Detect which cell encompasses the target text, then output its (x, y) center coordinate. 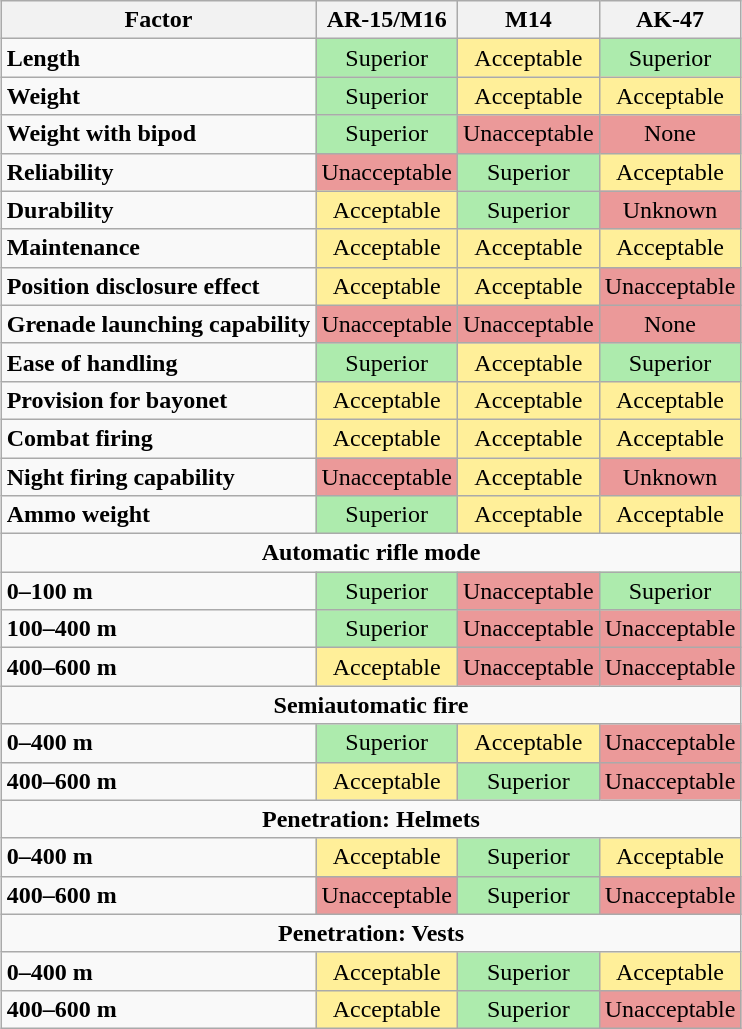
Penetration: Helmets (371, 819)
Durability (158, 210)
Length (158, 58)
Penetration: Vests (371, 933)
100–400 m (158, 629)
Reliability (158, 172)
Weight with bipod (158, 134)
Grenade launching capability (158, 324)
Weight (158, 96)
AK-47 (670, 20)
Semiautomatic fire (371, 705)
M14 (529, 20)
Maintenance (158, 248)
0–100 m (158, 591)
Provision for bayonet (158, 400)
Ammo weight (158, 515)
Ease of handling (158, 362)
Factor (158, 20)
Position disclosure effect (158, 286)
AR-15/M16 (387, 20)
Automatic rifle mode (371, 553)
Night firing capability (158, 477)
Combat firing (158, 438)
